Detect which cell encompasses the target text, then output its (X, Y) center coordinate. 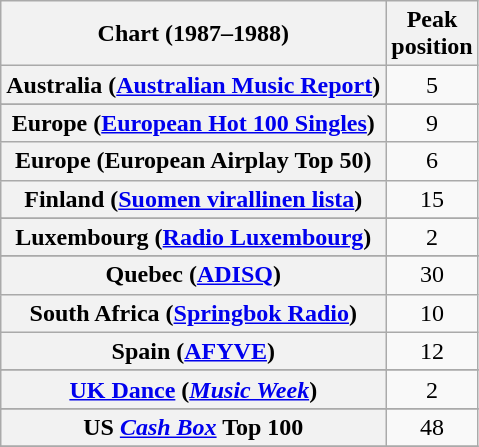
9 (432, 123)
12 (432, 351)
10 (432, 313)
Europe (European Hot 100 Singles) (194, 123)
Peakposition (432, 34)
Luxembourg (Radio Luxembourg) (194, 237)
Chart (1987–1988) (194, 34)
30 (432, 275)
UK Dance (Music Week) (194, 389)
15 (432, 199)
Australia (Australian Music Report) (194, 85)
Europe (European Airplay Top 50) (194, 161)
South Africa (Springbok Radio) (194, 313)
48 (432, 427)
5 (432, 85)
Quebec (ADISQ) (194, 275)
Finland (Suomen virallinen lista) (194, 199)
US Cash Box Top 100 (194, 427)
Spain (AFYVE) (194, 351)
6 (432, 161)
